Identify which cell holds the provided text, then report its [X, Y] central coordinate. 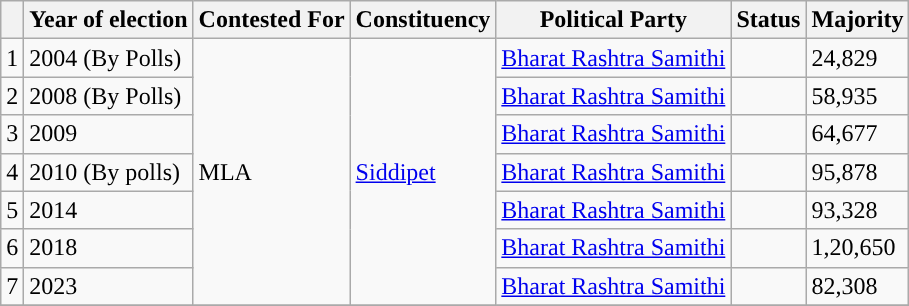
1 [12, 58]
2008 (By Polls) [108, 96]
95,878 [858, 172]
24,829 [858, 58]
2014 [108, 210]
7 [12, 286]
Year of election [108, 20]
3 [12, 134]
Contested For [272, 20]
58,935 [858, 96]
2018 [108, 248]
1,20,650 [858, 248]
Constituency [423, 20]
Majority [858, 20]
4 [12, 172]
Status [768, 20]
MLA [272, 172]
2009 [108, 134]
Siddipet [423, 172]
2023 [108, 286]
Political Party [614, 20]
2 [12, 96]
93,328 [858, 210]
2010 (By polls) [108, 172]
5 [12, 210]
6 [12, 248]
64,677 [858, 134]
82,308 [858, 286]
2004 (By Polls) [108, 58]
